Locate the cell with the specified text and output its [x, y] center coordinate. 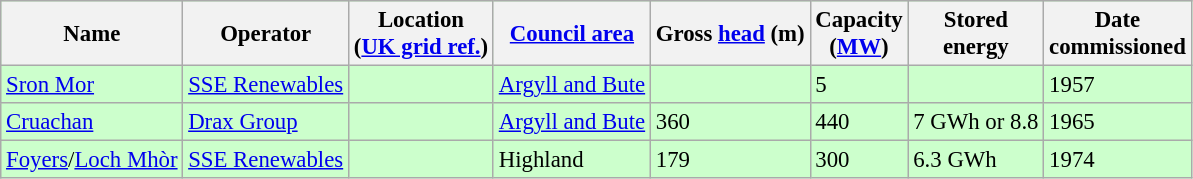
Datecommissioned [1118, 34]
Capacity(MW) [859, 34]
300 [859, 160]
5 [859, 85]
440 [859, 122]
Sron Mor [92, 85]
1965 [1118, 122]
Foyers/Loch Mhòr [92, 160]
Cruachan [92, 122]
179 [730, 160]
Operator [266, 34]
Highland [572, 160]
Name [92, 34]
6.3 GWh [976, 160]
Council area [572, 34]
Storedenergy [976, 34]
Drax Group [266, 122]
1974 [1118, 160]
Gross head (m) [730, 34]
360 [730, 122]
1957 [1118, 85]
7 GWh or 8.8 [976, 122]
Location(UK grid ref.) [420, 34]
